Scan for the cell matching the given text and deliver its [X, Y] coordinate at center. 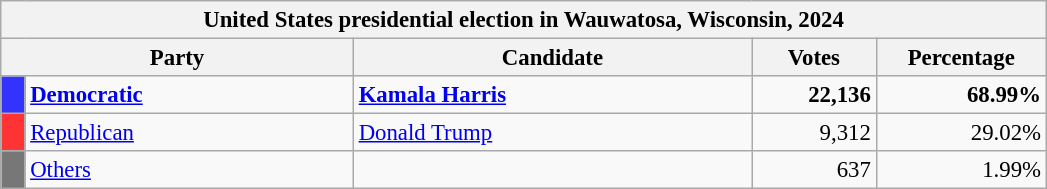
Donald Trump [552, 133]
Democratic [189, 95]
637 [814, 170]
Party [178, 58]
Republican [189, 133]
29.02% [961, 133]
United States presidential election in Wauwatosa, Wisconsin, 2024 [524, 20]
9,312 [814, 133]
Percentage [961, 58]
Candidate [552, 58]
1.99% [961, 170]
Others [189, 170]
Votes [814, 58]
22,136 [814, 95]
68.99% [961, 95]
Kamala Harris [552, 95]
